Detect which cell encompasses the target text, then output its (X, Y) center coordinate. 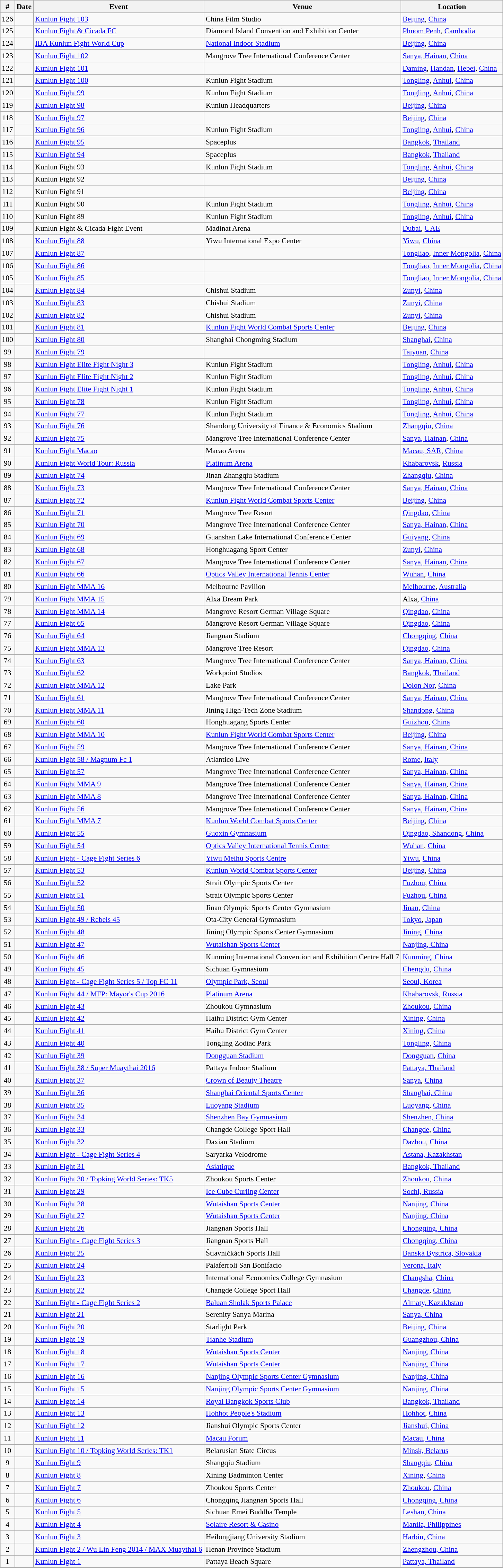
15 (8, 1389)
53 (8, 920)
Kunlun Fight 101 (118, 68)
97 (8, 377)
61 (8, 821)
Kunlun Fight 96 (118, 130)
54 (8, 908)
Alxa, China (452, 599)
Sichuan Emei Buddha Temple (302, 1512)
82 (8, 562)
Kunlun Fight 54 (118, 846)
Kunlun Fight 81 (118, 327)
65 (8, 772)
Sochi, Russia (452, 1191)
Pattaya Indoor Stadium (302, 1068)
Kunlun Fight 65 (118, 624)
Kunlun Fight 84 (118, 291)
121 (8, 81)
120 (8, 93)
81 (8, 574)
Jinan Olympic Sports Center Gymnasium (302, 908)
106 (8, 266)
60 (8, 834)
80 (8, 587)
Jining, China (452, 932)
Kunlun Fight MMA 13 (118, 649)
59 (8, 846)
Kunlun Fight 39 (118, 1056)
Ice Cube Curling Center (302, 1191)
Sichuan Gymnasium (302, 969)
Event (118, 7)
Guizhou, China (452, 722)
Kunlun Fight 4 (118, 1525)
Macau, SAR, China (452, 451)
Qingdao, Shandong, China (452, 834)
Melbourne Pavilion (302, 587)
17 (8, 1364)
Dubai, UAE (452, 229)
Ota-City General Gymnasium (302, 920)
Kunlun Fight 95 (118, 142)
Shanghai Oriental Sports Center (302, 1093)
Tokyo, Japan (452, 920)
Kunlun Fight & Cicada FC (118, 31)
79 (8, 599)
Honghuagang Sport Center (302, 550)
Guanshan Lake International Conference Center (302, 537)
83 (8, 550)
24 (8, 1278)
Chengdu, China (452, 969)
National Indoor Stadium (302, 44)
69 (8, 722)
Kunlun Fight 51 (118, 895)
36 (8, 1130)
124 (8, 44)
Kunlun Fight World Tour: Russia (118, 463)
Kunlun Fight 53 (118, 871)
Kunlun Fight 87 (118, 254)
71 (8, 698)
35 (8, 1142)
Kunlun Fight 3 (118, 1537)
Kunlun Fight 98 (118, 105)
Melbourne, Australia (452, 587)
Kunlun Fight 30 / Topking World Series: TK5 (118, 1179)
126 (8, 19)
Kunlun Fight 63 (118, 661)
107 (8, 254)
Kunlun Fight 93 (118, 167)
Kunlun Fight 64 (118, 636)
Belarusian State Circus (302, 1451)
111 (8, 204)
96 (8, 389)
Kunlun Fight 25 (118, 1253)
Date (24, 7)
Shenzhen, China (452, 1117)
113 (8, 179)
Štiavničkách Sports Hall (302, 1253)
Kunlun Fight 32 (118, 1142)
Asiatique (302, 1167)
86 (8, 513)
Kunlun Fight 14 (118, 1401)
93 (8, 426)
Lake Park (302, 686)
68 (8, 735)
Kunlun Fight MMA 15 (118, 599)
104 (8, 291)
95 (8, 402)
Kunlun Fight MMA 10 (118, 735)
73 (8, 673)
Macau Forum (302, 1438)
51 (8, 945)
Kunlun Fight 43 (118, 1006)
Kunlun Fight 9 (118, 1463)
19 (8, 1340)
Astana, Kazakhstan (452, 1154)
Tongling, China (452, 1043)
Kunlun Fight 75 (118, 439)
10 (8, 1451)
77 (8, 624)
Luoyang Stadium (302, 1105)
110 (8, 217)
Kunlun Headquarters (302, 105)
# (8, 7)
Pattaya Beach Square (302, 1562)
Dongguan Stadium (302, 1056)
49 (8, 969)
Leshan, China (452, 1512)
92 (8, 439)
Kunlun Fight 52 (118, 883)
5 (8, 1512)
48 (8, 982)
Kunlun Fight 31 (118, 1167)
Kunlun Fight 26 (118, 1228)
Kunlun Fight MMA 8 (118, 796)
78 (8, 611)
Olympic Park, Seoul (302, 982)
Hohhot, China (452, 1413)
Daming, Handan, Hebei, China (452, 68)
Kunlun Fight 41 (118, 1031)
Jianshui Olympic Sports Center (302, 1426)
42 (8, 1056)
Tianhe Stadium (302, 1340)
Kunlun Fight 18 (118, 1352)
Kunlun Fight 7 (118, 1488)
Kunlun Fight 102 (118, 56)
Kunlun Fight 17 (118, 1364)
Zhengzhou, China (452, 1549)
Kunlun Fight 100 (118, 81)
Minsk, Belarus (452, 1451)
99 (8, 352)
Saryarka Velodrome (302, 1154)
Kunlun Fight 5 (118, 1512)
Kunlun Fight MMA 16 (118, 587)
117 (8, 130)
Kunlun Fight 91 (118, 192)
Crown of Beauty Theatre (302, 1081)
Kunlun Fight 82 (118, 315)
Kunlun Fight 50 (118, 908)
Honghuagang Sports Center (302, 722)
Kunlun Fight 89 (118, 217)
Luoyang, China (452, 1105)
Kunlun Fight 83 (118, 303)
Serenity Sanya Marina (302, 1315)
2 (8, 1549)
Guangzhou, China (452, 1340)
Hohhot People's Stadium (302, 1413)
Kunlun Fight 35 (118, 1105)
Kunlun Fight 94 (118, 155)
Guiyang, China (452, 537)
7 (8, 1488)
Kunlun Fight 49 / Rebels 45 (118, 920)
87 (8, 500)
Kunlun Fight 59 (118, 747)
Kunlun Fight 13 (118, 1413)
Shangqiu Stadium (302, 1463)
Madinat Arena (302, 229)
Jianshui, China (452, 1426)
45 (8, 1019)
101 (8, 327)
38 (8, 1105)
37 (8, 1117)
Daxian Stadium (302, 1142)
Solaire Resort & Casino (302, 1525)
Kunlun Fight 103 (118, 19)
Jiangnan Stadium (302, 636)
14 (8, 1401)
105 (8, 278)
Heilongjiang University Stadium (302, 1537)
Kunlun Fight 80 (118, 340)
12 (8, 1426)
Shanghai Chongming Stadium (302, 340)
Kunlun Fight 23 (118, 1278)
Kunlun Fight 22 (118, 1290)
Kunlun Fight 67 (118, 562)
115 (8, 155)
Kunlun Fight 85 (118, 278)
Shangqiu, China (452, 1463)
Kunlun Fight 79 (118, 352)
67 (8, 747)
Kunlun Fight 71 (118, 513)
International Economics College Gymnasium (302, 1278)
Kunlun Fight - Cage Fight Series 6 (118, 858)
Kunlun Fight 20 (118, 1327)
Kunlun Fight 57 (118, 772)
Macau, China (452, 1438)
21 (8, 1315)
China Film Studio (302, 19)
Kunlun Fight & Cicada Fight Event (118, 229)
Kunming, China (452, 957)
Kunlun Fight 37 (118, 1081)
52 (8, 932)
Yiwu Meihu Sports Centre (302, 858)
Kunlun Fight Macao (118, 451)
Kunlun Fight 11 (118, 1438)
Kunlun Fight 56 (118, 809)
114 (8, 167)
Kunlun Fight - Cage Fight Series 5 / Top FC 11 (118, 982)
50 (8, 957)
Xining Badminton Center (302, 1475)
Kunlun Fight MMA 14 (118, 611)
Kunlun Fight 45 (118, 969)
Kunlun Fight 19 (118, 1340)
Kunlun Fight 60 (118, 722)
56 (8, 883)
47 (8, 994)
6 (8, 1500)
Yiwu International Expo Center (302, 241)
Shandong University of Finance & Economics Stadium (302, 426)
57 (8, 871)
Kunlun Fight 77 (118, 414)
18 (8, 1352)
16 (8, 1377)
Kunlun Fight 27 (118, 1216)
Kunlun Fight 76 (118, 426)
Dolon Nor, China (452, 686)
109 (8, 229)
Kunlun Fight 73 (118, 488)
Changsha, China (452, 1278)
Kunlun Fight MMA 11 (118, 710)
Shandong, China (452, 710)
Kunlun Fight 70 (118, 525)
55 (8, 895)
94 (8, 414)
66 (8, 759)
Macao Arena (302, 451)
Kunlun Fight 61 (118, 698)
Kunlun Fight 44 / MFP: Mayor's Cup 2016 (118, 994)
IBA Kunlun Fight World Cup (118, 44)
103 (8, 303)
8 (8, 1475)
Kunlun Fight 68 (118, 550)
46 (8, 1006)
Kunlun Fight 24 (118, 1266)
123 (8, 56)
63 (8, 796)
Almaty, Kazakhstan (452, 1303)
Shenzhen Bay Gymnasium (302, 1117)
Phnom Penh, Cambodia (452, 31)
9 (8, 1463)
Kunlun Fight 92 (118, 179)
Verona, Italy (452, 1266)
Zhoukou Gymnasium (302, 1006)
125 (8, 31)
31 (8, 1191)
Kunlun Fight 46 (118, 957)
Rome, Italy (452, 759)
26 (8, 1253)
32 (8, 1179)
Seoul, Korea (452, 982)
Kunlun Fight 10 / Topking World Series: TK1 (118, 1451)
119 (8, 105)
40 (8, 1081)
Tongling Zodiac Park (302, 1043)
Kunlun Fight 86 (118, 266)
29 (8, 1216)
Kunlun Fight MMA 9 (118, 784)
100 (8, 340)
Kunlun Fight 97 (118, 118)
3 (8, 1537)
Location (452, 7)
62 (8, 809)
Alxa Dream Park (302, 599)
Kunlun Fight 48 (118, 932)
70 (8, 710)
64 (8, 784)
Kunlun Fight 74 (118, 476)
23 (8, 1290)
Kunlun Fight 8 (118, 1475)
Kunlun Fight 34 (118, 1117)
Kunlun Fight 40 (118, 1043)
89 (8, 476)
Manila, Philippines (452, 1525)
Starlight Park (302, 1327)
122 (8, 68)
Kunlun Fight 12 (118, 1426)
112 (8, 192)
85 (8, 525)
84 (8, 537)
91 (8, 451)
74 (8, 661)
Kunlun Fight 36 (118, 1093)
Guoxin Gymnasium (302, 834)
Kunlun Fight 2 / Wu Lin Feng 2014 / MAX Muaythai 6 (118, 1549)
Kunlun Fight Elite Fight Night 3 (118, 364)
39 (8, 1093)
102 (8, 315)
Workpoint Studios (302, 673)
88 (8, 488)
Harbin, China (452, 1537)
20 (8, 1327)
Kunlun Fight 1 (118, 1562)
98 (8, 364)
Kunlun Fight 72 (118, 500)
Diamond Island Convention and Exhibition Center (302, 31)
Kunlun Fight 16 (118, 1377)
75 (8, 649)
25 (8, 1266)
Kunlun Fight 15 (118, 1389)
Dongguan, China (452, 1056)
Kunlun Fight 42 (118, 1019)
Kunlun Fight 99 (118, 93)
44 (8, 1031)
Kunlun Fight - Cage Fight Series 4 (118, 1154)
Kunlun Fight MMA 12 (118, 686)
Kunlun Fight Elite Fight Night 2 (118, 377)
Kunlun Fight 88 (118, 241)
Baluan Sholak Sports Palace (302, 1303)
Kunlun Fight 69 (118, 537)
Kunlun Fight - Cage Fight Series 2 (118, 1303)
Chongqing Jiangnan Sports Hall (302, 1500)
30 (8, 1204)
Kunlun Fight 66 (118, 574)
72 (8, 686)
Palaferroli San Bonifacio (302, 1266)
76 (8, 636)
Kunlun Fight 55 (118, 834)
Kunlun Fight 47 (118, 945)
Kunlun Fight 33 (118, 1130)
Jinan Zhangqiu Stadium (302, 476)
22 (8, 1303)
Venue (302, 7)
Kunlun Fight Elite Fight Night 1 (118, 389)
41 (8, 1068)
116 (8, 142)
Kunlun Fight 21 (118, 1315)
Kunlun Fight 62 (118, 673)
Kunlun Fight - Cage Fight Series 3 (118, 1241)
Kunlun Fight 28 (118, 1204)
34 (8, 1154)
33 (8, 1167)
4 (8, 1525)
Kunlun Fight 90 (118, 204)
1 (8, 1562)
11 (8, 1438)
Kunlun Fight 6 (118, 1500)
Henan Province Stadium (302, 1549)
Kunlun Fight 78 (118, 402)
Royal Bangkok Sports Club (302, 1401)
Taiyuan, China (452, 352)
28 (8, 1228)
Kunlun Fight MMA 7 (118, 821)
90 (8, 463)
Jining High-Tech Zone Stadium (302, 710)
Kunlun Fight 29 (118, 1191)
Kunlun Fight 38 / Super Muaythai 2016 (118, 1068)
Jinan, China (452, 908)
43 (8, 1043)
Kunming International Convention and Exhibition Centre Hall 7 (302, 957)
Banská Bystrica, Slovakia (452, 1253)
13 (8, 1413)
118 (8, 118)
Dazhou, China (452, 1142)
27 (8, 1241)
58 (8, 858)
Atlantico Live (302, 759)
Jining Olympic Sports Center Gymnasium (302, 932)
Kunlun Fight 58 / Magnum Fc 1 (118, 759)
108 (8, 241)
